Extract the (X, Y) coordinate from the center of the cell holding the provided text.  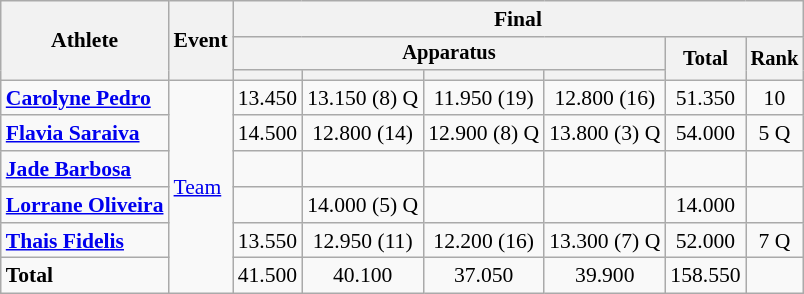
Team (201, 187)
13.450 (268, 98)
Final (518, 19)
Apparatus (450, 54)
54.000 (705, 134)
Jade Barbosa (85, 169)
Athlete (85, 40)
13.150 (8) Q (362, 98)
41.500 (268, 276)
Flavia Saraiva (85, 134)
39.900 (604, 276)
Event (201, 40)
14.000 (705, 205)
13.800 (3) Q (604, 134)
5 Q (775, 134)
Lorrane Oliveira (85, 205)
14.500 (268, 134)
Rank (775, 58)
10 (775, 98)
52.000 (705, 241)
7 Q (775, 241)
158.550 (705, 276)
12.800 (14) (362, 134)
Thais Fidelis (85, 241)
40.100 (362, 276)
12.950 (11) (362, 241)
12.800 (16) (604, 98)
51.350 (705, 98)
37.050 (484, 276)
14.000 (5) Q (362, 205)
11.950 (19) (484, 98)
12.200 (16) (484, 241)
13.550 (268, 241)
13.300 (7) Q (604, 241)
12.900 (8) Q (484, 134)
Carolyne Pedro (85, 98)
